Find where the given text appears and provide that cell's center as (x, y) coordinate. 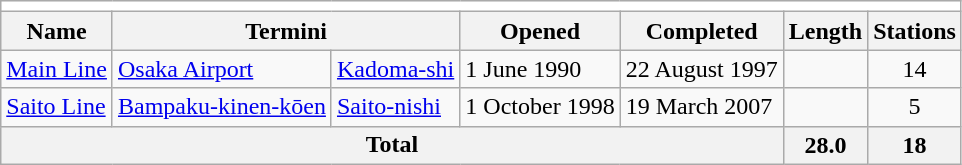
Main Line (57, 69)
Bampaku-kinen-kōen (222, 107)
28.0 (825, 145)
Name (57, 31)
1 June 1990 (540, 69)
Total (392, 145)
19 March 2007 (702, 107)
14 (915, 69)
Kadoma-shi (395, 69)
Length (825, 31)
Completed (702, 31)
1 October 1998 (540, 107)
22 August 1997 (702, 69)
18 (915, 145)
Saito-nishi (395, 107)
Termini (286, 31)
Osaka Airport (222, 69)
Stations (915, 31)
Saito Line (57, 107)
5 (915, 107)
Opened (540, 31)
